Search for the cell housing the specified text and yield its (x, y) center coordinate. 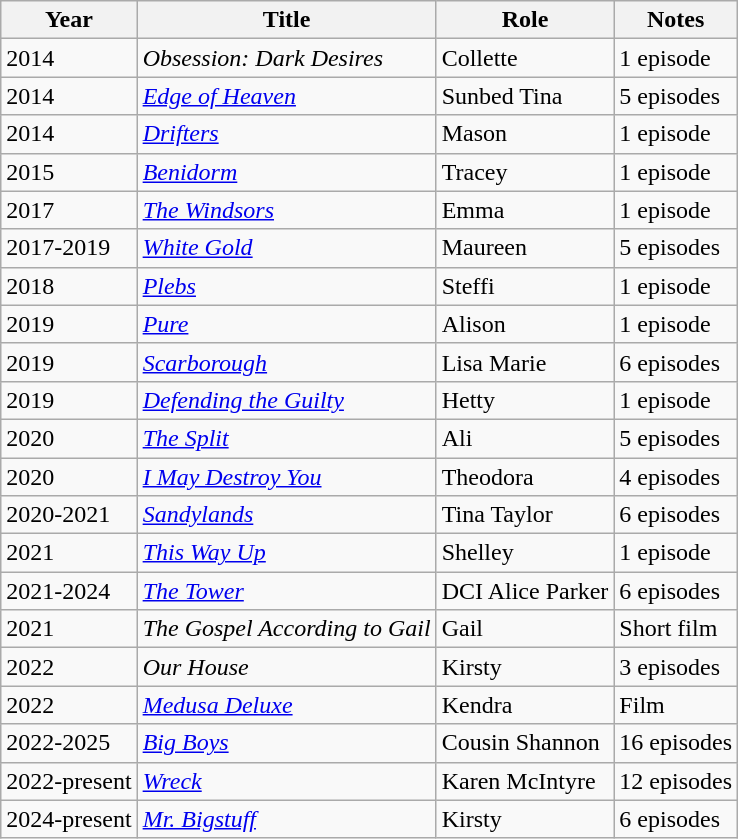
Role (525, 20)
Short film (676, 629)
The Tower (286, 591)
Title (286, 20)
2022-present (69, 781)
Emma (525, 210)
DCI Alice Parker (525, 591)
3 episodes (676, 667)
Sandylands (286, 515)
The Windsors (286, 210)
The Split (286, 438)
Cousin Shannon (525, 743)
Drifters (286, 134)
Ali (525, 438)
Gail (525, 629)
This Way Up (286, 553)
Karen McIntyre (525, 781)
16 episodes (676, 743)
Scarborough (286, 362)
Mason (525, 134)
2015 (69, 172)
Alison (525, 324)
12 episodes (676, 781)
Hetty (525, 400)
Notes (676, 20)
4 episodes (676, 477)
Defending the Guilty (286, 400)
Tracey (525, 172)
Edge of Heaven (286, 96)
Tina Taylor (525, 515)
Wreck (286, 781)
Our House (286, 667)
White Gold (286, 248)
2017 (69, 210)
Benidorm (286, 172)
Pure (286, 324)
2018 (69, 286)
I May Destroy You (286, 477)
2017-2019 (69, 248)
Sunbed Tina (525, 96)
Medusa Deluxe (286, 705)
Year (69, 20)
Steffi (525, 286)
2022-2025 (69, 743)
Obsession: Dark Desires (286, 58)
Plebs (286, 286)
2024-present (69, 819)
Lisa Marie (525, 362)
Film (676, 705)
Big Boys (286, 743)
Mr. Bigstuff (286, 819)
2021-2024 (69, 591)
Kendra (525, 705)
Collette (525, 58)
2020-2021 (69, 515)
Shelley (525, 553)
The Gospel According to Gail (286, 629)
Maureen (525, 248)
Theodora (525, 477)
